Scan for the cell matching the given text and deliver its (X, Y) coordinate at center. 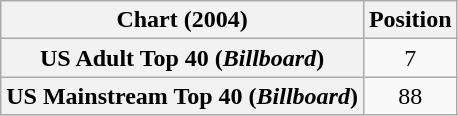
Position (410, 20)
7 (410, 58)
Chart (2004) (182, 20)
US Adult Top 40 (Billboard) (182, 58)
88 (410, 96)
US Mainstream Top 40 (Billboard) (182, 96)
